Extract the (x, y) coordinate from the center of the cell holding the provided text.  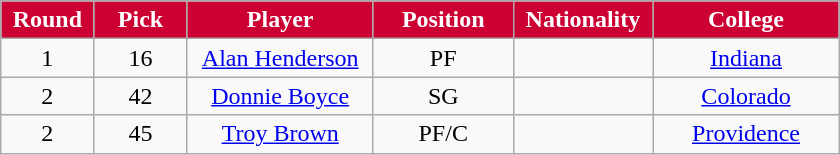
Providence (746, 134)
Indiana (746, 58)
Player (280, 20)
Pick (140, 20)
Donnie Boyce (280, 96)
College (746, 20)
SG (443, 96)
16 (140, 58)
PF (443, 58)
Alan Henderson (280, 58)
Troy Brown (280, 134)
45 (140, 134)
PF/C (443, 134)
1 (48, 58)
Nationality (583, 20)
Colorado (746, 96)
42 (140, 96)
Position (443, 20)
Round (48, 20)
